Search for the cell housing the specified text and yield its [x, y] center coordinate. 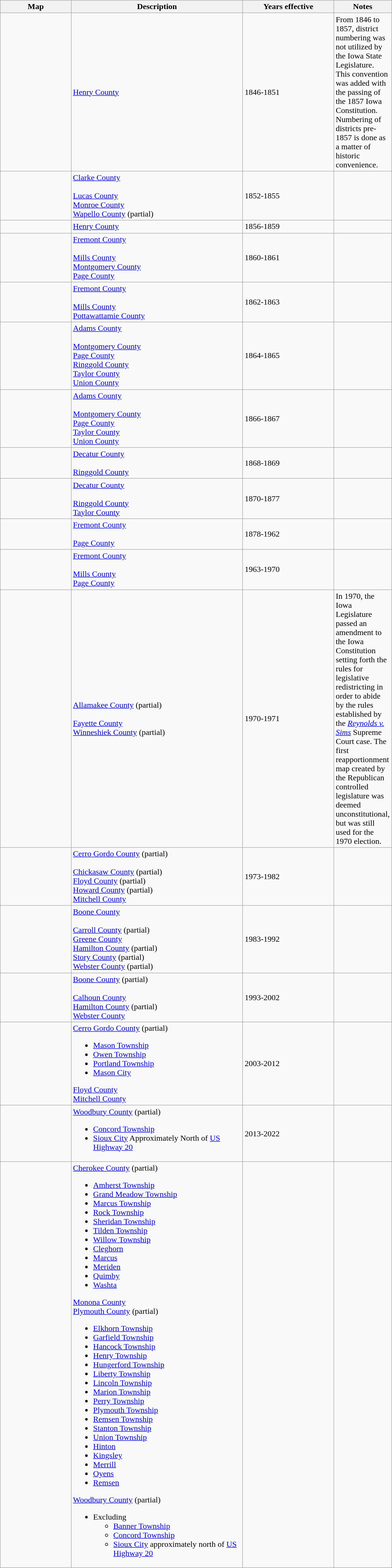
1846-1851 [288, 92]
1973-1982 [288, 877]
Description [157, 7]
1864-1865 [288, 356]
Years effective [288, 7]
Clarke CountyLucas County Monroe County Wapello County (partial) [157, 196]
Woodbury County (partial)Concord TownshipSioux City Approximately North of US Highway 20 [157, 1134]
Boone CountyCarroll County (partial) Greene County Hamilton County (partial) Story County (partial) Webster County (partial) [157, 939]
1852-1855 [288, 196]
1993-2002 [288, 997]
Notes [363, 7]
Fremont CountyMills County Montgomery County Page County [157, 258]
1970-1971 [288, 719]
Decatur CountyRinggold County [157, 463]
1856-1859 [288, 227]
1868-1869 [288, 463]
1862-1863 [288, 302]
Allamakee County (partial)Fayette County Winneshiek County (partial) [157, 719]
1963-1970 [288, 570]
Fremont CountyMills County Pottawattamie County [157, 302]
1866-1867 [288, 418]
1870-1877 [288, 498]
Adams CountyMontgomery County Page County Taylor County Union County [157, 418]
1983-1992 [288, 939]
2013-2022 [288, 1134]
Decatur CountyRinggold County Taylor County [157, 498]
1878-1962 [288, 534]
Cerro Gordo County (partial)Chickasaw County (partial) Floyd County (partial) Howard County (partial) Mitchell County [157, 877]
Boone County (partial)Calhoun County Hamilton County (partial) Webster County [157, 997]
Adams CountyMontgomery County Page County Ringgold County Taylor County Union County [157, 356]
Fremont CountyPage County [157, 534]
2003-2012 [288, 1064]
Fremont CountyMills County Page County [157, 570]
Cerro Gordo County (partial)Mason TownshipOwen TownshipPortland TownshipMason CityFloyd County Mitchell County [157, 1064]
1860-1861 [288, 258]
Map [36, 7]
